From the cell containing the given text, extract its center point as [X, Y] coordinate. 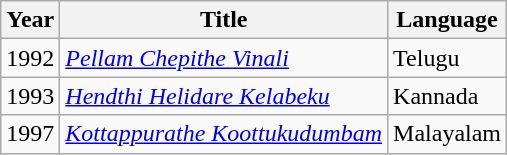
1992 [30, 58]
Year [30, 20]
Kottappurathe Koottukudumbam [224, 134]
Pellam Chepithe Vinali [224, 58]
1997 [30, 134]
Kannada [448, 96]
Title [224, 20]
1993 [30, 96]
Telugu [448, 58]
Language [448, 20]
Hendthi Helidare Kelabeku [224, 96]
Malayalam [448, 134]
